Provide the (X, Y) coordinate of the cell's center where the given text is located.  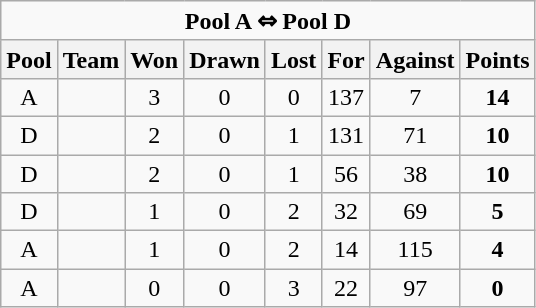
137 (346, 97)
69 (415, 212)
22 (346, 288)
Won (154, 59)
For (346, 59)
5 (498, 212)
38 (415, 173)
32 (346, 212)
7 (415, 97)
Lost (293, 59)
97 (415, 288)
Against (415, 59)
Points (498, 59)
56 (346, 173)
Team (91, 59)
4 (498, 250)
115 (415, 250)
Drawn (225, 59)
131 (346, 135)
71 (415, 135)
Pool (29, 59)
Pool A ⇔ Pool D (268, 21)
